Find where the given text appears and provide that cell's center as (x, y) coordinate. 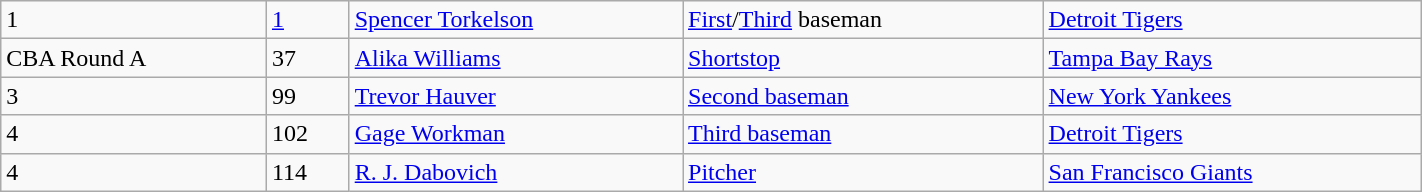
New York Yankees (1232, 96)
102 (308, 134)
R. J. Dabovich (516, 172)
Tampa Bay Rays (1232, 58)
37 (308, 58)
3 (134, 96)
Trevor Hauver (516, 96)
Second baseman (862, 96)
114 (308, 172)
Third baseman (862, 134)
CBA Round A (134, 58)
Spencer Torkelson (516, 20)
Pitcher (862, 172)
First/Third baseman (862, 20)
Alika Williams (516, 58)
Shortstop (862, 58)
Gage Workman (516, 134)
San Francisco Giants (1232, 172)
99 (308, 96)
